From the cell containing the given text, extract its center point as [x, y] coordinate. 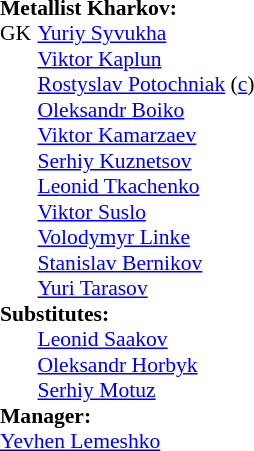
GK [19, 33]
